Capture the cell that displays the provided text and extract its [x, y] central coordinate. 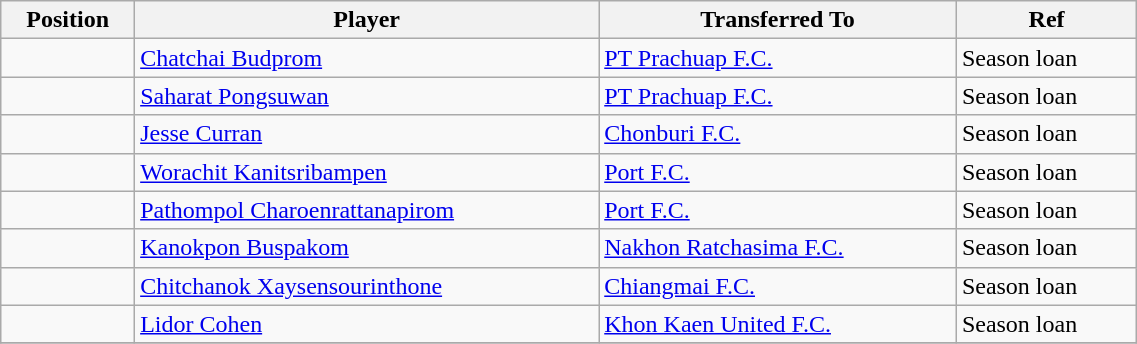
Chonburi F.C. [778, 134]
Worachit Kanitsribampen [367, 172]
Kanokpon Buspakom [367, 248]
Saharat Pongsuwan [367, 96]
Player [367, 20]
Ref [1046, 20]
Nakhon Ratchasima F.C. [778, 248]
Chitchanok Xaysensourinthone [367, 286]
Chiangmai F.C. [778, 286]
Lidor Cohen [367, 324]
Chatchai Budprom [367, 58]
Pathompol Charoenrattanapirom [367, 210]
Transferred To [778, 20]
Jesse Curran [367, 134]
Position [68, 20]
Khon Kaen United F.C. [778, 324]
